For the text-containing cell, return its midpoint in (X, Y) coordinate format. 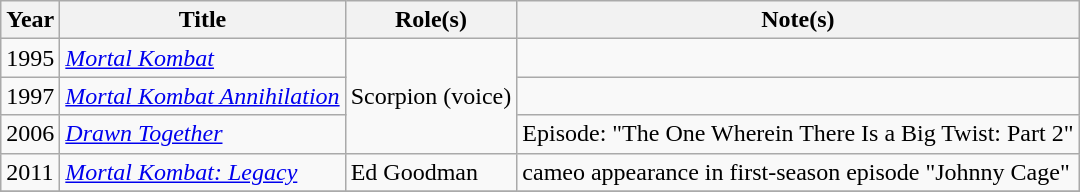
1995 (30, 58)
Title (202, 20)
Episode: "The One Wherein There Is a Big Twist: Part 2" (798, 134)
Scorpion (voice) (431, 96)
Ed Goodman (431, 172)
Note(s) (798, 20)
Mortal Kombat (202, 58)
Mortal Kombat: Legacy (202, 172)
Drawn Together (202, 134)
1997 (30, 96)
Role(s) (431, 20)
2006 (30, 134)
Mortal Kombat Annihilation (202, 96)
Year (30, 20)
cameo appearance in first-season episode "Johnny Cage" (798, 172)
2011 (30, 172)
